Provide the [x, y] coordinate of the cell's center where the given text is located.  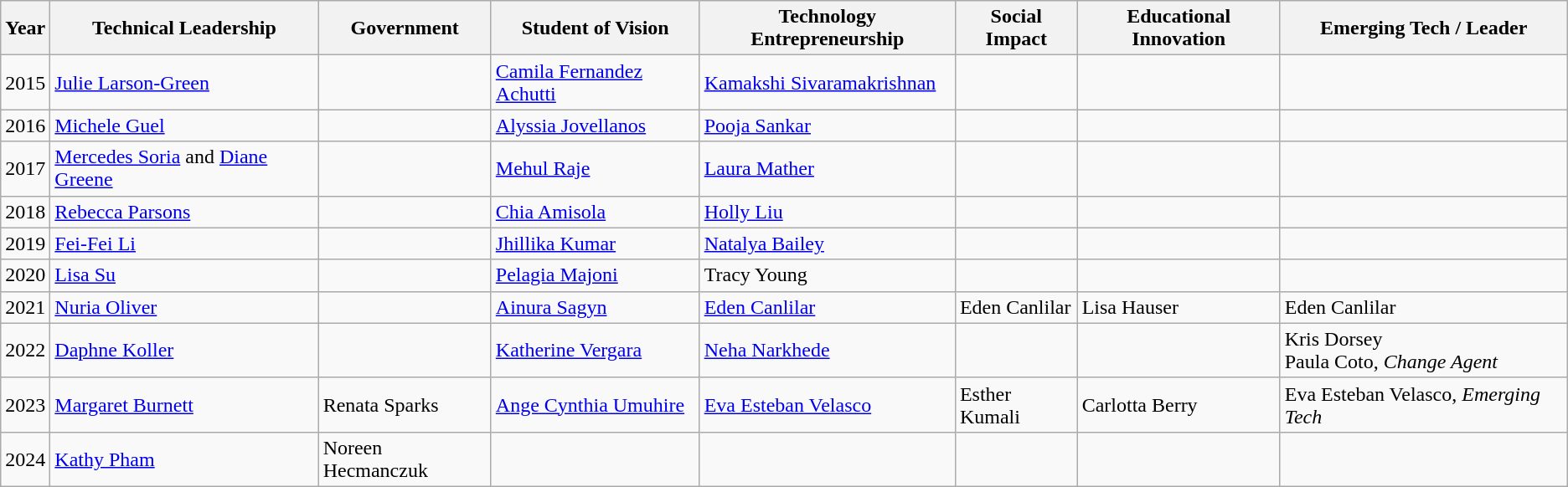
Mercedes Soria and Diane Greene [184, 169]
Tracy Young [828, 275]
2018 [25, 212]
Ainura Sagyn [595, 307]
Esther Kumali [1016, 405]
2020 [25, 275]
Daphne Koller [184, 350]
Renata Sparks [405, 405]
Holly Liu [828, 212]
Year [25, 28]
Alyssia Jovellanos [595, 126]
Neha Narkhede [828, 350]
Natalya Bailey [828, 243]
Carlotta Berry [1179, 405]
Social Impact [1016, 28]
Student of Vision [595, 28]
Pooja Sankar [828, 126]
2021 [25, 307]
Emerging Tech / Leader [1424, 28]
Mehul Raje [595, 169]
Julie Larson-Green [184, 82]
Laura Mather [828, 169]
Government [405, 28]
Educational Innovation [1179, 28]
Noreen Hecmanczuk [405, 459]
Technical Leadership [184, 28]
Ange Cynthia Umuhire [595, 405]
Katherine Vergara [595, 350]
2022 [25, 350]
Kathy Pham [184, 459]
Technology Entrepreneurship [828, 28]
Jhillika Kumar [595, 243]
2015 [25, 82]
2016 [25, 126]
Chia Amisola [595, 212]
Rebecca Parsons [184, 212]
Margaret Burnett [184, 405]
2017 [25, 169]
2019 [25, 243]
Michele Guel [184, 126]
Lisa Hauser [1179, 307]
Nuria Oliver [184, 307]
Eva Esteban Velasco [828, 405]
Kamakshi Sivaramakrishnan [828, 82]
Kris DorseyPaula Coto, Change Agent [1424, 350]
Lisa Su [184, 275]
Eva Esteban Velasco, Emerging Tech [1424, 405]
2023 [25, 405]
Fei-Fei Li [184, 243]
Pelagia Majoni [595, 275]
Camila Fernandez Achutti [595, 82]
2024 [25, 459]
